Return [X, Y] of the center of cell containing provided text 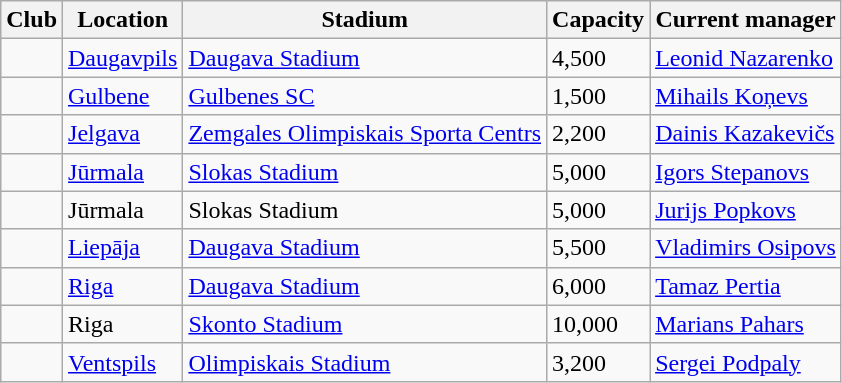
1,500 [598, 96]
Jurijs Popkovs [746, 210]
4,500 [598, 58]
Club [32, 20]
Dainis Kazakevičs [746, 134]
6,000 [598, 286]
Location [123, 20]
Marians Pahars [746, 324]
Gulbene [123, 96]
Liepāja [123, 248]
5,500 [598, 248]
10,000 [598, 324]
Stadium [365, 20]
3,200 [598, 362]
Zemgales Olimpiskais Sporta Centrs [365, 134]
Gulbenes SC [365, 96]
Vladimirs Osipovs [746, 248]
Mihails Koņevs [746, 96]
Sergei Podpaly [746, 362]
Tamaz Pertia [746, 286]
Daugavpils [123, 58]
Jelgava [123, 134]
Olimpiskais Stadium [365, 362]
Leonid Nazarenko [746, 58]
Ventspils [123, 362]
2,200 [598, 134]
Capacity [598, 20]
Skonto Stadium [365, 324]
Current manager [746, 20]
Igors Stepanovs [746, 172]
